For the text-containing cell, return its midpoint in (X, Y) coordinate format. 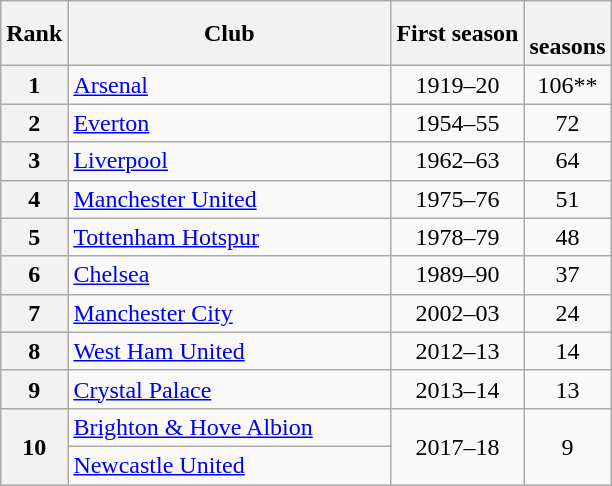
Chelsea (230, 275)
1954–55 (458, 123)
Liverpool (230, 161)
64 (568, 161)
24 (568, 313)
Manchester United (230, 199)
2013–14 (458, 389)
seasons (568, 34)
14 (568, 351)
2017–18 (458, 446)
2 (34, 123)
48 (568, 237)
72 (568, 123)
8 (34, 351)
Newcastle United (230, 465)
2012–13 (458, 351)
West Ham United (230, 351)
3 (34, 161)
Arsenal (230, 85)
Manchester City (230, 313)
Club (230, 34)
1975–76 (458, 199)
10 (34, 446)
106** (568, 85)
Everton (230, 123)
Crystal Palace (230, 389)
7 (34, 313)
1978–79 (458, 237)
1962–63 (458, 161)
1919–20 (458, 85)
4 (34, 199)
13 (568, 389)
Tottenham Hotspur (230, 237)
37 (568, 275)
5 (34, 237)
1 (34, 85)
6 (34, 275)
Rank (34, 34)
51 (568, 199)
Brighton & Hove Albion (230, 427)
2002–03 (458, 313)
First season (458, 34)
1989–90 (458, 275)
